Return the [X, Y] coordinate for the center point of the cell that contains the specified text.  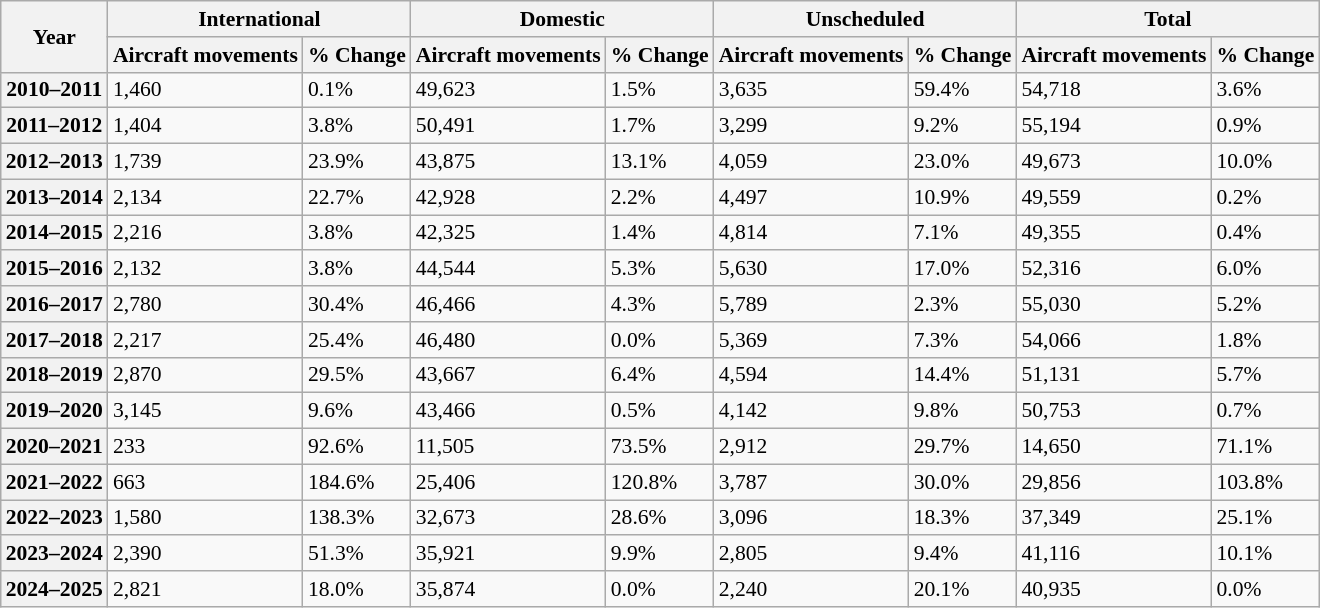
2,912 [812, 446]
4,142 [812, 411]
49,673 [1114, 161]
2,870 [206, 375]
50,491 [508, 126]
92.6% [357, 446]
54,066 [1114, 339]
9.9% [660, 553]
4,814 [812, 232]
51,131 [1114, 375]
Year [54, 36]
0.5% [660, 411]
0.9% [1265, 126]
7.1% [963, 232]
2,780 [206, 304]
3,299 [812, 126]
0.4% [1265, 232]
1.7% [660, 126]
29,856 [1114, 482]
4.3% [660, 304]
10.0% [1265, 161]
Total [1168, 19]
1,739 [206, 161]
2,240 [812, 589]
55,194 [1114, 126]
233 [206, 446]
3.6% [1265, 90]
2,217 [206, 339]
2017–2018 [54, 339]
28.6% [660, 518]
43,875 [508, 161]
4,059 [812, 161]
29.5% [357, 375]
9.6% [357, 411]
2013–2014 [54, 197]
1,580 [206, 518]
1,460 [206, 90]
54,718 [1114, 90]
23.9% [357, 161]
5.7% [1265, 375]
52,316 [1114, 268]
2,132 [206, 268]
73.5% [660, 446]
0.1% [357, 90]
17.0% [963, 268]
2014–2015 [54, 232]
32,673 [508, 518]
23.0% [963, 161]
49,355 [1114, 232]
46,466 [508, 304]
42,325 [508, 232]
13.1% [660, 161]
5.3% [660, 268]
41,116 [1114, 553]
25,406 [508, 482]
3,635 [812, 90]
120.8% [660, 482]
0.2% [1265, 197]
2024–2025 [54, 589]
11,505 [508, 446]
9.4% [963, 553]
5.2% [1265, 304]
2021–2022 [54, 482]
2.2% [660, 197]
55,030 [1114, 304]
10.1% [1265, 553]
663 [206, 482]
2,805 [812, 553]
35,874 [508, 589]
2015–2016 [54, 268]
46,480 [508, 339]
35,921 [508, 553]
5,630 [812, 268]
2018–2019 [54, 375]
Domestic [562, 19]
2,821 [206, 589]
71.1% [1265, 446]
6.0% [1265, 268]
5,789 [812, 304]
6.4% [660, 375]
Unscheduled [866, 19]
5,369 [812, 339]
2012–2013 [54, 161]
49,559 [1114, 197]
2,134 [206, 197]
1.5% [660, 90]
103.8% [1265, 482]
14.4% [963, 375]
49,623 [508, 90]
42,928 [508, 197]
51.3% [357, 553]
40,935 [1114, 589]
184.6% [357, 482]
138.3% [357, 518]
3,096 [812, 518]
9.2% [963, 126]
25.4% [357, 339]
50,753 [1114, 411]
37,349 [1114, 518]
18.0% [357, 589]
0.7% [1265, 411]
International [260, 19]
1.8% [1265, 339]
29.7% [963, 446]
59.4% [963, 90]
2010–2011 [54, 90]
30.0% [963, 482]
2019–2020 [54, 411]
2.3% [963, 304]
25.1% [1265, 518]
3,145 [206, 411]
44,544 [508, 268]
22.7% [357, 197]
30.4% [357, 304]
1,404 [206, 126]
7.3% [963, 339]
9.8% [963, 411]
18.3% [963, 518]
4,497 [812, 197]
3,787 [812, 482]
2023–2024 [54, 553]
2,216 [206, 232]
43,466 [508, 411]
2020–2021 [54, 446]
4,594 [812, 375]
14,650 [1114, 446]
20.1% [963, 589]
10.9% [963, 197]
1.4% [660, 232]
43,667 [508, 375]
2011–2012 [54, 126]
2016–2017 [54, 304]
2,390 [206, 553]
2022–2023 [54, 518]
